For the text-containing cell, return its midpoint in (X, Y) coordinate format. 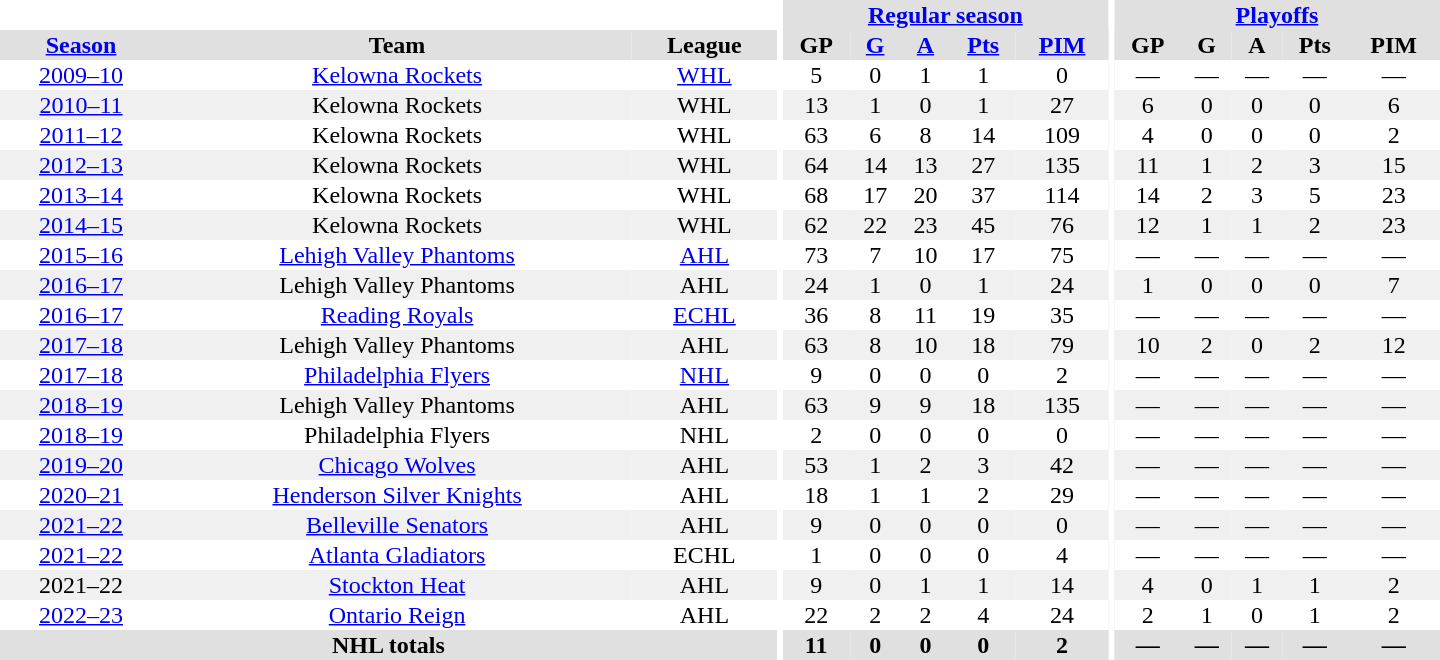
15 (1394, 165)
79 (1062, 345)
35 (1062, 315)
Belleville Senators (397, 525)
2009–10 (81, 75)
Season (81, 45)
36 (816, 315)
2019–20 (81, 465)
2010–11 (81, 105)
73 (816, 255)
Atlanta Gladiators (397, 555)
62 (816, 225)
2015–16 (81, 255)
2022–23 (81, 615)
2020–21 (81, 495)
42 (1062, 465)
37 (984, 195)
Reading Royals (397, 315)
2011–12 (81, 135)
75 (1062, 255)
2013–14 (81, 195)
Playoffs (1277, 15)
64 (816, 165)
League (704, 45)
Chicago Wolves (397, 465)
109 (1062, 135)
2012–13 (81, 165)
NHL totals (388, 645)
76 (1062, 225)
2014–15 (81, 225)
Ontario Reign (397, 615)
19 (984, 315)
20 (925, 195)
Stockton Heat (397, 585)
Regular season (945, 15)
Henderson Silver Knights (397, 495)
29 (1062, 495)
68 (816, 195)
45 (984, 225)
Team (397, 45)
53 (816, 465)
114 (1062, 195)
